From the cell containing the given text, extract its center point as (x, y) coordinate. 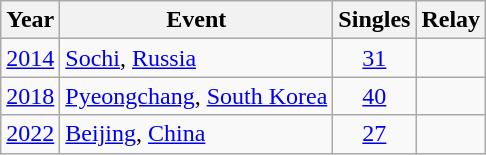
Sochi, Russia (196, 58)
2022 (30, 134)
Beijing, China (196, 134)
2014 (30, 58)
Relay (451, 20)
27 (374, 134)
Singles (374, 20)
Pyeongchang, South Korea (196, 96)
40 (374, 96)
2018 (30, 96)
31 (374, 58)
Event (196, 20)
Year (30, 20)
